Search for the cell housing the specified text and yield its [X, Y] center coordinate. 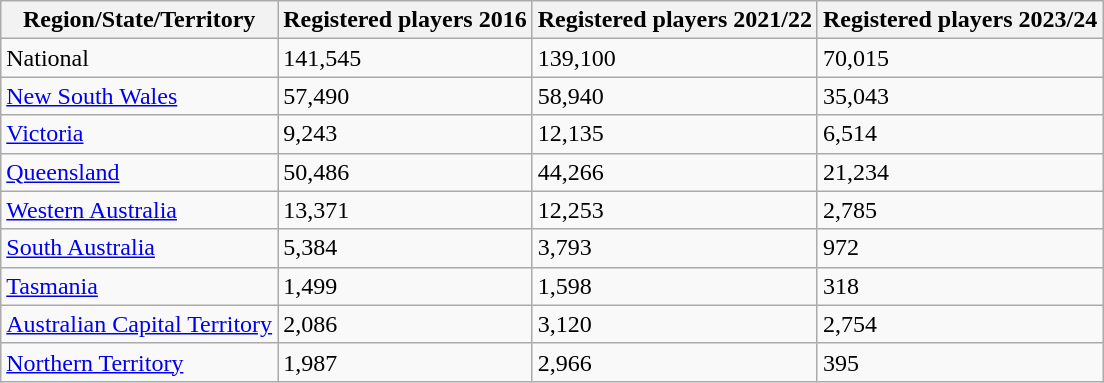
44,266 [674, 172]
9,243 [406, 134]
Western Australia [140, 210]
5,384 [406, 248]
13,371 [406, 210]
New South Wales [140, 96]
2,754 [960, 324]
21,234 [960, 172]
1,598 [674, 286]
6,514 [960, 134]
Victoria [140, 134]
2,785 [960, 210]
141,545 [406, 58]
12,253 [674, 210]
3,793 [674, 248]
Australian Capital Territory [140, 324]
Registered players 2021/22 [674, 20]
2,966 [674, 362]
35,043 [960, 96]
Tasmania [140, 286]
57,490 [406, 96]
1,987 [406, 362]
Registered players 2023/24 [960, 20]
972 [960, 248]
318 [960, 286]
3,120 [674, 324]
58,940 [674, 96]
Region/State/Territory [140, 20]
2,086 [406, 324]
South Australia [140, 248]
Registered players 2016 [406, 20]
12,135 [674, 134]
Northern Territory [140, 362]
70,015 [960, 58]
National [140, 58]
50,486 [406, 172]
1,499 [406, 286]
395 [960, 362]
Queensland [140, 172]
139,100 [674, 58]
